From the cell containing the given text, extract its center point as (X, Y) coordinate. 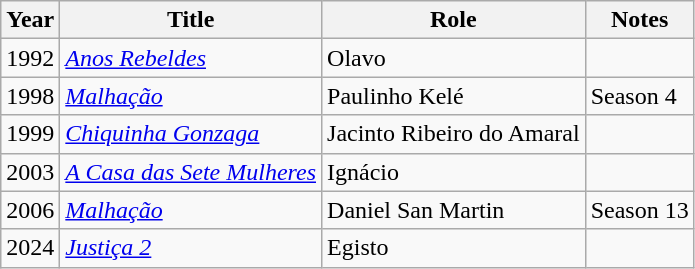
Chiquinha Gonzaga (191, 134)
Ignácio (454, 172)
Season 4 (640, 96)
Justiça 2 (191, 248)
Jacinto Ribeiro do Amaral (454, 134)
2024 (30, 248)
Notes (640, 20)
1998 (30, 96)
Egisto (454, 248)
Olavo (454, 58)
Paulinho Kelé (454, 96)
Anos Rebeldes (191, 58)
Role (454, 20)
1992 (30, 58)
Year (30, 20)
1999 (30, 134)
Season 13 (640, 210)
A Casa das Sete Mulheres (191, 172)
Daniel San Martin (454, 210)
Title (191, 20)
2003 (30, 172)
2006 (30, 210)
